Detect which cell encompasses the target text, then output its [X, Y] center coordinate. 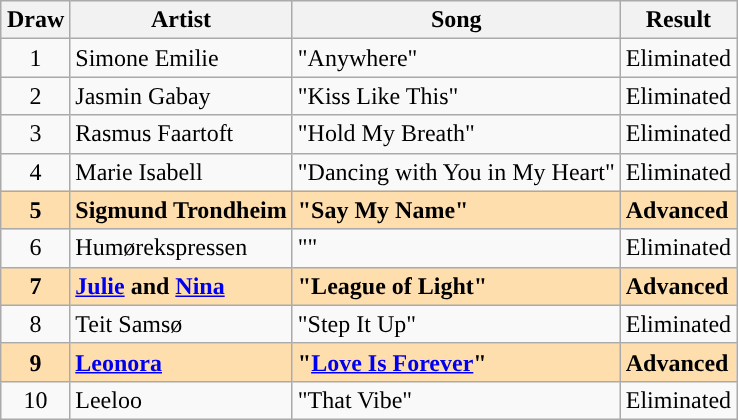
6 [35, 248]
Artist [181, 20]
Draw [35, 20]
"Say My Name" [456, 210]
Leonora [181, 362]
"League of Light" [456, 286]
Teit Samsø [181, 324]
Sigmund Trondheim [181, 210]
3 [35, 134]
5 [35, 210]
8 [35, 324]
Julie and Nina [181, 286]
Humørekspressen [181, 248]
4 [35, 172]
1 [35, 58]
"Dancing with You in My Heart" [456, 172]
Simone Emilie [181, 58]
Rasmus Faartoft [181, 134]
"Love Is Forever" [456, 362]
Jasmin Gabay [181, 96]
10 [35, 400]
"That Vibe" [456, 400]
"" [456, 248]
"Hold My Breath" [456, 134]
9 [35, 362]
Leeloo [181, 400]
Marie Isabell [181, 172]
"Step It Up" [456, 324]
"Anywhere" [456, 58]
"Kiss Like This" [456, 96]
Song [456, 20]
2 [35, 96]
7 [35, 286]
Result [678, 20]
